Determine the [x, y] coordinate at the center of the cell enclosing the given text.  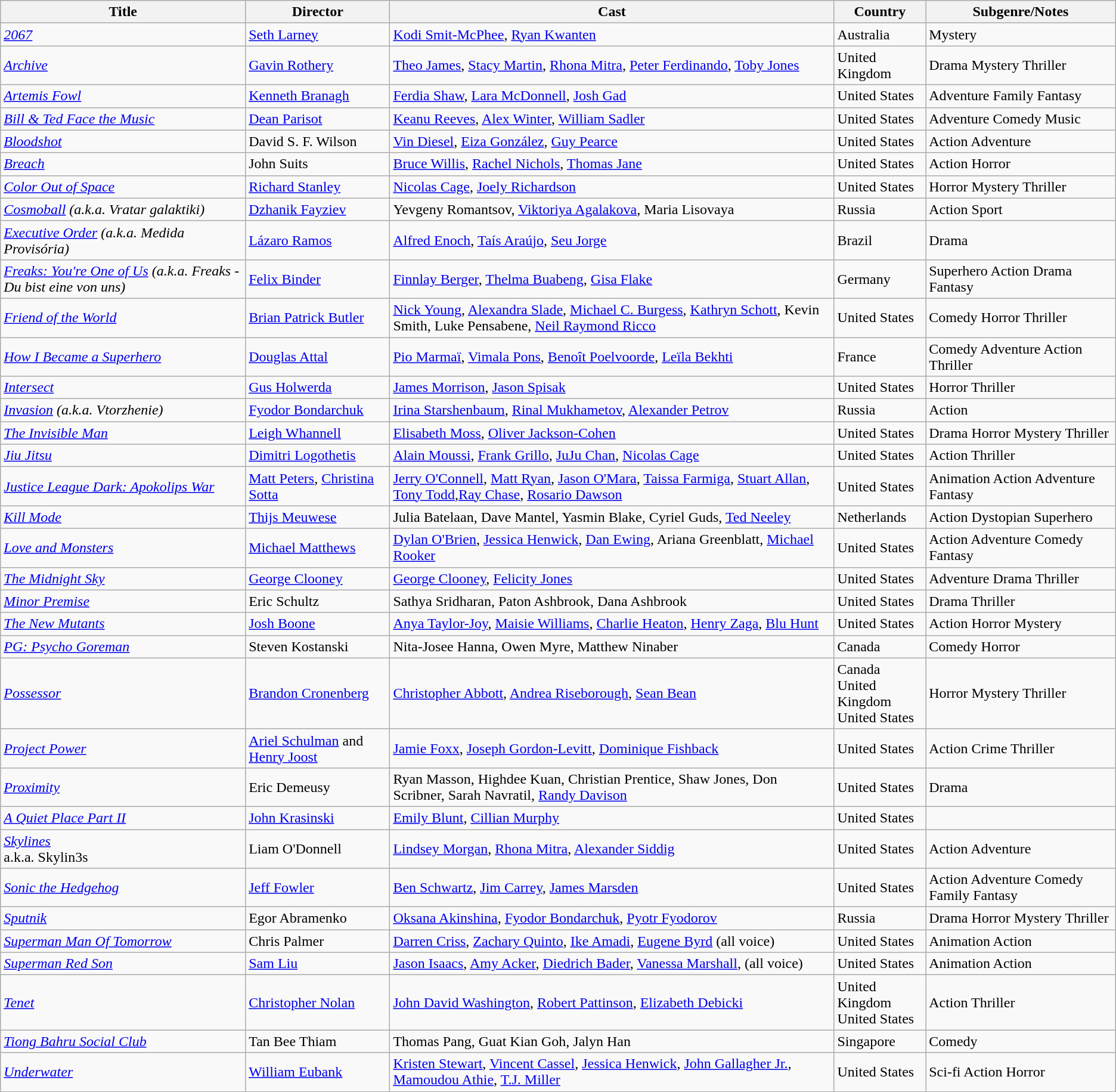
Josh Boone [318, 624]
Thomas Pang, Guat Kian Goh, Jalyn Han [612, 1041]
Germany [880, 279]
Yevgeny Romantsov, Viktoriya Agalakova, Maria Lisovaya [612, 209]
United Kingdom [880, 66]
John David Washington, Robert Pattinson, Elizabeth Debicki [612, 1003]
France [880, 357]
Netherlands [880, 517]
Christopher Nolan [318, 1003]
George Clooney, Felicity Jones [612, 579]
William Eubank [318, 1072]
Brazil [880, 240]
Canada [880, 646]
Irina Starshenbaum, Rinal Mukhametov, Alexander Petrov [612, 410]
Nita-Josee Hanna, Owen Myre, Matthew Ninaber [612, 646]
Color Out of Space [123, 187]
Sam Liu [318, 964]
Alain Moussi, Frank Grillo, JuJu Chan, Nicolas Cage [612, 456]
Superhero Action Drama Fantasy [1021, 279]
George Clooney [318, 579]
Tenet [123, 1003]
Sputnik [123, 918]
Darren Criss, Zachary Quinto, Ike Amadi, Eugene Byrd (all voice) [612, 941]
The Invisible Man [123, 433]
Drama Mystery Thriller [1021, 66]
Liam O'Donnell [318, 848]
Chris Palmer [318, 941]
Anya Taylor-Joy, Maisie Williams, Charlie Heaton, Henry Zaga, Blu Hunt [612, 624]
Director [318, 12]
Adventure Drama Thriller [1021, 579]
Friend of the World [123, 317]
Vin Diesel, Eiza González, Guy Pearce [612, 141]
CanadaUnited KingdomUnited States [880, 693]
Alfred Enoch, Taís Araújo, Seu Jorge [612, 240]
Cast [612, 12]
Comedy [1021, 1041]
Bruce Willis, Rachel Nichols, Thomas Jane [612, 164]
John Krasinski [318, 818]
Dylan O'Brien, Jessica Henwick, Dan Ewing, Ariana Greenblatt, Michael Rooker [612, 547]
Eric Schultz [318, 601]
Mystery [1021, 35]
Matt Peters, Christina Sotta [318, 487]
Keanu Reeves, Alex Winter, William Sadler [612, 119]
Love and Monsters [123, 547]
David S. F. Wilson [318, 141]
Skylinesa.k.a. Skylin3s [123, 848]
Action Sport [1021, 209]
Richard Stanley [318, 187]
Horror Thriller [1021, 388]
Sathya Sridharan, Paton Ashbrook, Dana Ashbrook [612, 601]
Cosmoball (a.k.a. Vratar galaktiki) [123, 209]
Title [123, 12]
Comedy Adventure Action Thriller [1021, 357]
Underwater [123, 1072]
Action Dystopian Superhero [1021, 517]
Action Adventure Comedy Fantasy [1021, 547]
Action Adventure Comedy Family Fantasy [1021, 887]
Bill & Ted Face the Music [123, 119]
Brian Patrick Butler [318, 317]
Justice League Dark: Apokolips War [123, 487]
Dimitri Logothetis [318, 456]
Christopher Abbott, Andrea Riseborough, Sean Bean [612, 693]
Lindsey Morgan, Rhona Mitra, Alexander Siddig [612, 848]
Oksana Akinshina, Fyodor Bondarchuk, Pyotr Fyodorov [612, 918]
Kenneth Branagh [318, 96]
Tan Bee Thiam [318, 1041]
2067 [123, 35]
Superman Red Son [123, 964]
Minor Premise [123, 601]
Nicolas Cage, Joely Richardson [612, 187]
Comedy Horror Thriller [1021, 317]
Action [1021, 410]
Theo James, Stacy Martin, Rhona Mitra, Peter Ferdinando, Toby Jones [612, 66]
Country [880, 12]
Proximity [123, 787]
Jiu Jitsu [123, 456]
Australia [880, 35]
Adventure Comedy Music [1021, 119]
Gavin Rothery [318, 66]
Jamie Foxx, Joseph Gordon-Levitt, Dominique Fishback [612, 748]
Kill Mode [123, 517]
Ben Schwartz, Jim Carrey, James Marsden [612, 887]
Thijs Meuwese [318, 517]
Eric Demeusy [318, 787]
Ariel Schulman and Henry Joost [318, 748]
The New Mutants [123, 624]
Comedy Horror [1021, 646]
PG: Psycho Goreman [123, 646]
Sonic the Hedgehog [123, 887]
Action Horror Mystery [1021, 624]
Nick Young, Alexandra Slade, Michael C. Burgess, Kathryn Schott, Kevin Smith, Luke Pensabene, Neil Raymond Ricco [612, 317]
Sci-fi Action Horror [1021, 1072]
Julia Batelaan, Dave Mantel, Yasmin Blake, Cyriel Guds, Ted Neeley [612, 517]
Seth Larney [318, 35]
Jerry O'Connell, Matt Ryan, Jason O'Mara, Taissa Farmiga, Stuart Allan, Tony Todd,Ray Chase, Rosario Dawson [612, 487]
Singapore [880, 1041]
Egor Abramenko [318, 918]
Drama Thriller [1021, 601]
How I Became a Superhero [123, 357]
Freaks: You're One of Us (a.k.a. Freaks - Du bist eine von uns) [123, 279]
Superman Man Of Tomorrow [123, 941]
Jeff Fowler [318, 887]
Project Power [123, 748]
Kodi Smit-McPhee, Ryan Kwanten [612, 35]
Dean Parisot [318, 119]
Jason Isaacs, Amy Acker, Diedrich Bader, Vanessa Marshall, (all voice) [612, 964]
Ferdia Shaw, Lara McDonnell, Josh Gad [612, 96]
Dzhanik Fayziev [318, 209]
Pio Marmaï, Vimala Pons, Benoît Poelvoorde, Leïla Bekhti [612, 357]
Michael Matthews [318, 547]
Intersect [123, 388]
Emily Blunt, Cillian Murphy [612, 818]
Bloodshot [123, 141]
Action Horror [1021, 164]
Leigh Whannell [318, 433]
Subgenre/Notes [1021, 12]
Artemis Fowl [123, 96]
Archive [123, 66]
James Morrison, Jason Spisak [612, 388]
Ryan Masson, Highdee Kuan, Christian Prentice, Shaw Jones, Don Scribner, Sarah Navratil, Randy Davison [612, 787]
Lázaro Ramos [318, 240]
Action Crime Thriller [1021, 748]
Brandon Cronenberg [318, 693]
Fyodor Bondarchuk [318, 410]
United KingdomUnited States [880, 1003]
John Suits [318, 164]
Executive Order (a.k.a. Medida Provisória) [123, 240]
Adventure Family Fantasy [1021, 96]
Kristen Stewart, Vincent Cassel, Jessica Henwick, John Gallagher Jr., Mamoudou Athie, T.J. Miller [612, 1072]
Finnlay Berger, Thelma Buabeng, Gisa Flake [612, 279]
Animation Action Adventure Fantasy [1021, 487]
Breach [123, 164]
Possessor [123, 693]
A Quiet Place Part II [123, 818]
The Midnight Sky [123, 579]
Douglas Attal [318, 357]
Elisabeth Moss, Oliver Jackson-Cohen [612, 433]
Felix Binder [318, 279]
Tiong Bahru Social Club [123, 1041]
Gus Holwerda [318, 388]
Steven Kostanski [318, 646]
Invasion (a.k.a. Vtorzhenie) [123, 410]
